Capture the cell that displays the provided text and extract its (X, Y) central coordinate. 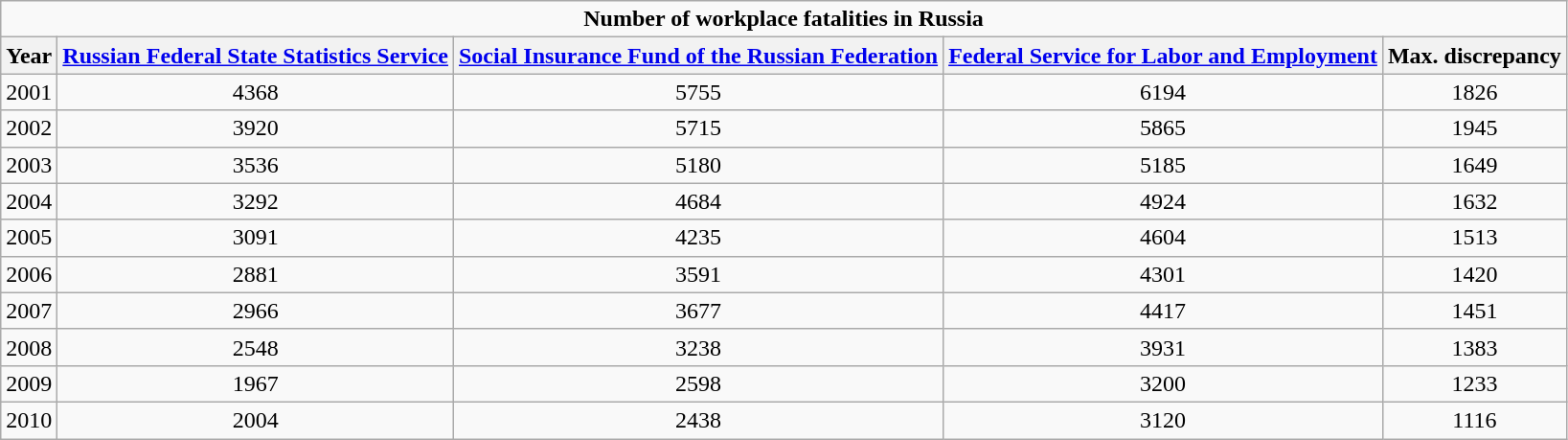
3200 (1163, 383)
3920 (256, 128)
3091 (256, 238)
2007 (29, 311)
1383 (1474, 347)
5755 (697, 92)
2438 (697, 420)
4235 (697, 238)
Year (29, 56)
4604 (1163, 238)
2006 (29, 274)
Federal Service for Labor and Employment (1163, 56)
1116 (1474, 420)
2966 (256, 311)
Max. discrepancy (1474, 56)
2548 (256, 347)
3931 (1163, 347)
1233 (1474, 383)
1513 (1474, 238)
2002 (29, 128)
3238 (697, 347)
3536 (256, 165)
5185 (1163, 165)
1420 (1474, 274)
4684 (697, 201)
4417 (1163, 311)
3120 (1163, 420)
3292 (256, 201)
1945 (1474, 128)
Social Insurance Fund of the Russian Federation (697, 56)
5180 (697, 165)
1632 (1474, 201)
6194 (1163, 92)
1649 (1474, 165)
1826 (1474, 92)
3591 (697, 274)
1451 (1474, 311)
1967 (256, 383)
2009 (29, 383)
2598 (697, 383)
2005 (29, 238)
4924 (1163, 201)
2003 (29, 165)
2881 (256, 274)
3677 (697, 311)
4301 (1163, 274)
5715 (697, 128)
2001 (29, 92)
Russian Federal State Statistics Service (256, 56)
4368 (256, 92)
5865 (1163, 128)
2008 (29, 347)
2010 (29, 420)
Number of workplace fatalities in Russia (784, 19)
